For the text-containing cell, return its midpoint in [X, Y] coordinate format. 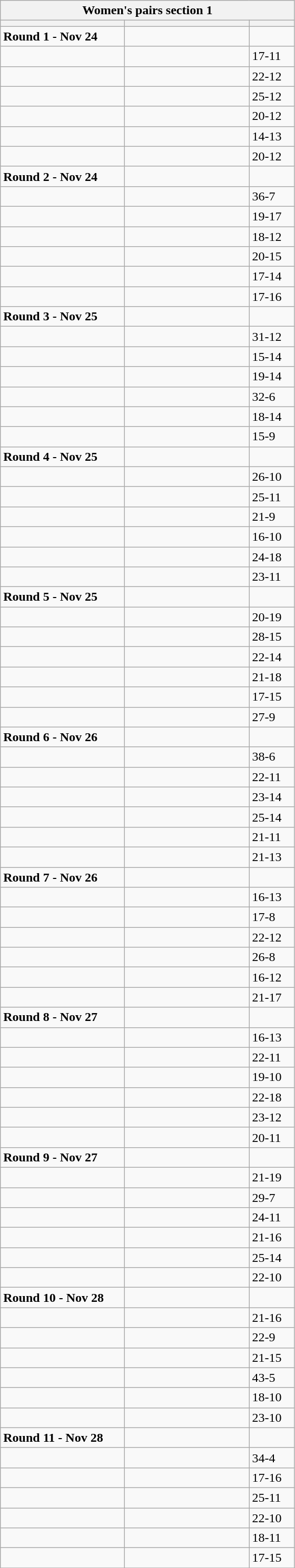
18-10 [272, 1398]
18-14 [272, 417]
Round 3 - Nov 25 [63, 317]
Round 4 - Nov 25 [63, 457]
15-14 [272, 357]
Round 6 - Nov 26 [63, 737]
21-11 [272, 837]
20-19 [272, 617]
17-14 [272, 277]
38-6 [272, 757]
Round 7 - Nov 26 [63, 877]
Round 8 - Nov 27 [63, 1017]
34-4 [272, 1458]
29-7 [272, 1198]
Round 1 - Nov 24 [63, 36]
14-13 [272, 136]
19-17 [272, 216]
15-9 [272, 437]
31-12 [272, 337]
27-9 [272, 717]
20-15 [272, 257]
43-5 [272, 1378]
21-17 [272, 997]
18-12 [272, 236]
28-15 [272, 637]
21-19 [272, 1177]
24-11 [272, 1218]
19-10 [272, 1077]
23-11 [272, 577]
21-13 [272, 857]
22-9 [272, 1338]
36-7 [272, 196]
19-14 [272, 377]
22-18 [272, 1097]
Round 11 - Nov 28 [63, 1438]
25-12 [272, 96]
Round 9 - Nov 27 [63, 1157]
26-10 [272, 477]
21-9 [272, 517]
21-15 [272, 1358]
18-11 [272, 1538]
21-18 [272, 677]
Women's pairs section 1 [147, 11]
22-14 [272, 657]
23-12 [272, 1117]
23-14 [272, 797]
17-11 [272, 56]
32-6 [272, 397]
Round 2 - Nov 24 [63, 176]
16-12 [272, 977]
23-10 [272, 1418]
20-11 [272, 1137]
16-10 [272, 537]
24-18 [272, 557]
17-8 [272, 917]
Round 10 - Nov 28 [63, 1298]
Round 5 - Nov 25 [63, 597]
26-8 [272, 957]
